From the cell containing the given text, extract its center point as (x, y) coordinate. 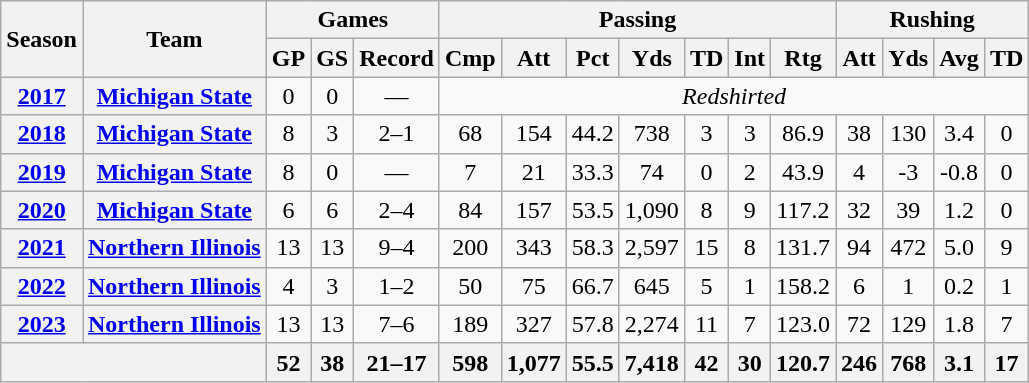
72 (860, 324)
598 (470, 362)
-0.8 (960, 172)
117.2 (804, 210)
Games (352, 20)
58.3 (592, 248)
Cmp (470, 58)
1,090 (652, 210)
738 (652, 134)
94 (860, 248)
86.9 (804, 134)
120.7 (804, 362)
2023 (42, 324)
33.3 (592, 172)
2018 (42, 134)
1.8 (960, 324)
1.2 (960, 210)
44.2 (592, 134)
55.5 (592, 362)
200 (470, 248)
68 (470, 134)
129 (908, 324)
52 (288, 362)
Rushing (932, 20)
17 (1006, 362)
GS (332, 58)
53.5 (592, 210)
0.2 (960, 286)
42 (706, 362)
3.4 (960, 134)
1,077 (534, 362)
66.7 (592, 286)
3.1 (960, 362)
327 (534, 324)
39 (908, 210)
5.0 (960, 248)
246 (860, 362)
343 (534, 248)
GP (288, 58)
Team (174, 39)
11 (706, 324)
74 (652, 172)
472 (908, 248)
50 (470, 286)
645 (652, 286)
1–2 (397, 286)
7–6 (397, 324)
21 (534, 172)
2,274 (652, 324)
2 (750, 172)
21–17 (397, 362)
131.7 (804, 248)
154 (534, 134)
Pct (592, 58)
9–4 (397, 248)
84 (470, 210)
189 (470, 324)
Avg (960, 58)
-3 (908, 172)
30 (750, 362)
130 (908, 134)
Rtg (804, 58)
158.2 (804, 286)
2022 (42, 286)
123.0 (804, 324)
43.9 (804, 172)
15 (706, 248)
Passing (637, 20)
Season (42, 39)
Int (750, 58)
7,418 (652, 362)
2019 (42, 172)
Redshirted (734, 96)
2017 (42, 96)
5 (706, 286)
32 (860, 210)
2021 (42, 248)
2–4 (397, 210)
2020 (42, 210)
Record (397, 58)
57.8 (592, 324)
768 (908, 362)
75 (534, 286)
157 (534, 210)
2–1 (397, 134)
2,597 (652, 248)
